Search for the cell housing the specified text and yield its (x, y) center coordinate. 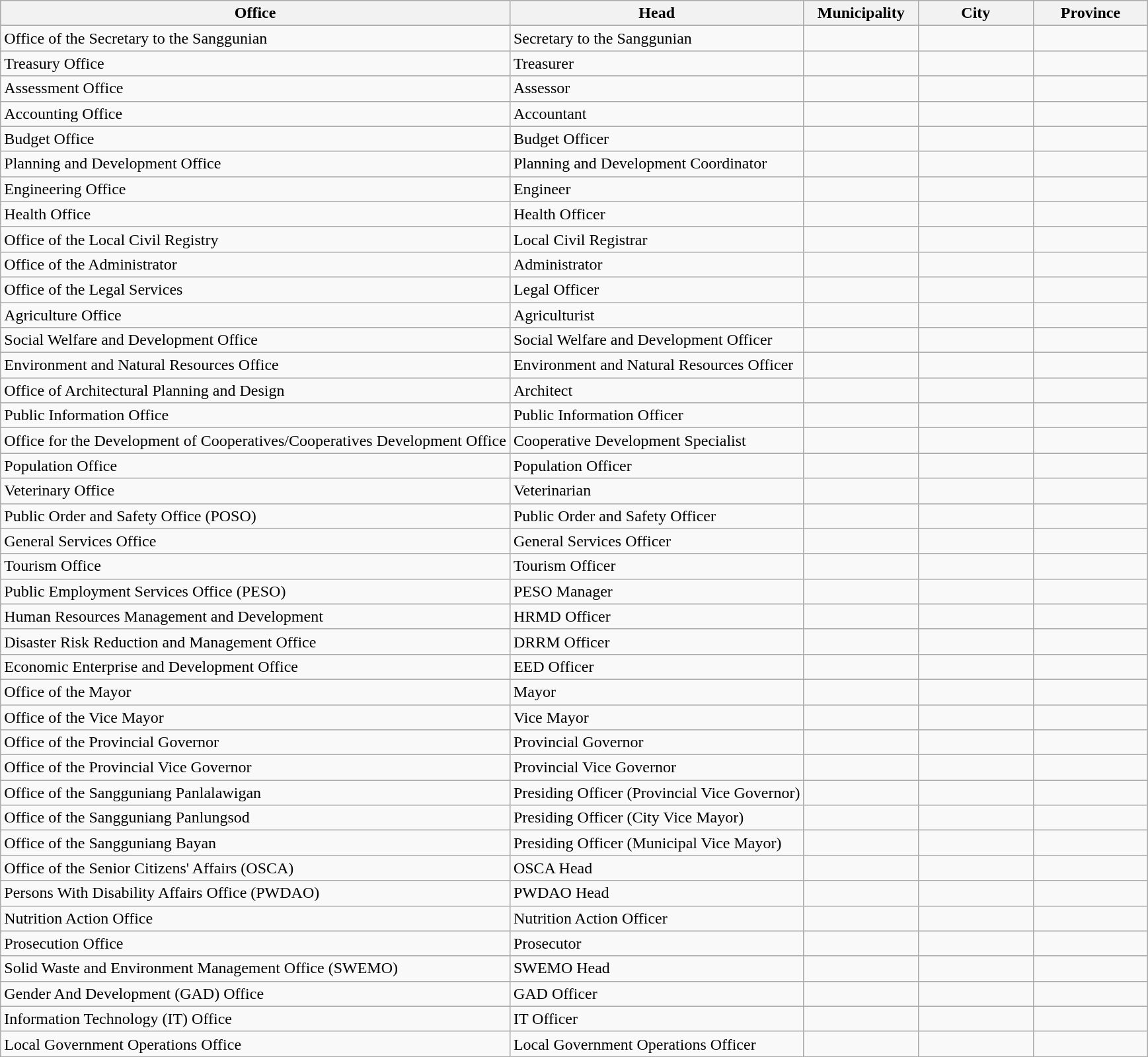
Environment and Natural Resources Office (255, 365)
Provincial Governor (657, 743)
PESO Manager (657, 591)
Presiding Officer (Provincial Vice Governor) (657, 793)
Office of the Sangguniang Panlungsod (255, 818)
Information Technology (IT) Office (255, 1019)
Public Order and Safety Officer (657, 516)
Health Officer (657, 214)
Office for the Development of Cooperatives/Cooperatives Development Office (255, 441)
Office of the Administrator (255, 264)
Provincial Vice Governor (657, 768)
Engineering Office (255, 189)
Legal Officer (657, 289)
Office of the Provincial Vice Governor (255, 768)
Architect (657, 390)
Nutrition Action Office (255, 918)
Accountant (657, 114)
Agriculture Office (255, 315)
Persons With Disability Affairs Office (PWDAO) (255, 893)
HRMD Officer (657, 616)
Office of the Legal Services (255, 289)
Social Welfare and Development Officer (657, 340)
Administrator (657, 264)
Tourism Officer (657, 566)
Office of Architectural Planning and Design (255, 390)
Mayor (657, 692)
Planning and Development Office (255, 164)
Public Employment Services Office (PESO) (255, 591)
Office of the Provincial Governor (255, 743)
Engineer (657, 189)
Treasury Office (255, 63)
General Services Office (255, 541)
City (976, 13)
Disaster Risk Reduction and Management Office (255, 641)
Office of the Sangguniang Bayan (255, 843)
Province (1091, 13)
Budget Officer (657, 139)
Accounting Office (255, 114)
Veterinary Office (255, 491)
Population Officer (657, 466)
Prosecutor (657, 943)
Public Information Office (255, 416)
Gender And Development (GAD) Office (255, 994)
Office (255, 13)
Prosecution Office (255, 943)
Local Civil Registrar (657, 239)
Nutrition Action Officer (657, 918)
DRRM Officer (657, 641)
Public Order and Safety Office (POSO) (255, 516)
SWEMO Head (657, 968)
Public Information Officer (657, 416)
Local Government Operations Office (255, 1044)
Office of the Sangguniang Panlalawigan (255, 793)
Assessor (657, 89)
Treasurer (657, 63)
PWDAO Head (657, 893)
Head (657, 13)
Local Government Operations Officer (657, 1044)
Municipality (861, 13)
Human Resources Management and Development (255, 616)
Presiding Officer (Municipal Vice Mayor) (657, 843)
Social Welfare and Development Office (255, 340)
Office of the Senior Citizens' Affairs (OSCA) (255, 868)
Presiding Officer (City Vice Mayor) (657, 818)
Office of the Vice Mayor (255, 717)
Tourism Office (255, 566)
Assessment Office (255, 89)
Office of the Local Civil Registry (255, 239)
General Services Officer (657, 541)
Health Office (255, 214)
Vice Mayor (657, 717)
Cooperative Development Specialist (657, 441)
Office of the Secretary to the Sanggunian (255, 38)
EED Officer (657, 667)
Solid Waste and Environment Management Office (SWEMO) (255, 968)
Budget Office (255, 139)
IT Officer (657, 1019)
Economic Enterprise and Development Office (255, 667)
GAD Officer (657, 994)
Planning and Development Coordinator (657, 164)
Secretary to the Sanggunian (657, 38)
Environment and Natural Resources Officer (657, 365)
Veterinarian (657, 491)
Population Office (255, 466)
Agriculturist (657, 315)
OSCA Head (657, 868)
Office of the Mayor (255, 692)
